Locate the cell with the specified text and output its [x, y] center coordinate. 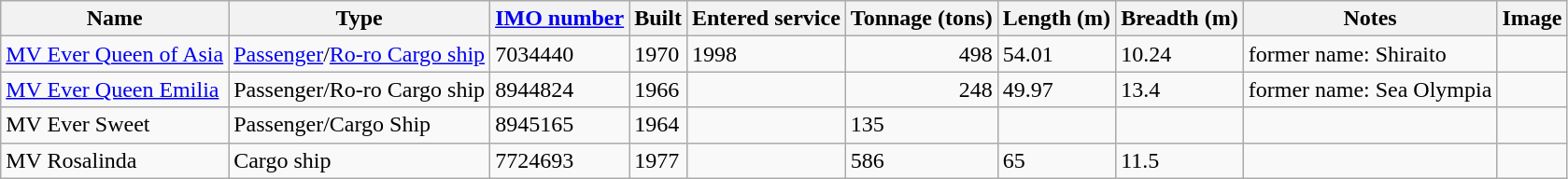
49.97 [1056, 89]
498 [921, 54]
586 [921, 160]
Built [658, 19]
Breadth (m) [1180, 19]
IMO number [560, 19]
11.5 [1180, 160]
135 [921, 125]
7724693 [560, 160]
1966 [658, 89]
1964 [658, 125]
MV Ever Queen Emilia [115, 89]
Cargo ship [360, 160]
Type [360, 19]
8944824 [560, 89]
Length (m) [1056, 19]
Passenger/Cargo Ship [360, 125]
former name: Sea Olympia [1370, 89]
MV Ever Sweet [115, 125]
13.4 [1180, 89]
Notes [1370, 19]
1998 [766, 54]
1977 [658, 160]
10.24 [1180, 54]
Image [1532, 19]
7034440 [560, 54]
Name [115, 19]
MV Rosalinda [115, 160]
Tonnage (tons) [921, 19]
65 [1056, 160]
Entered service [766, 19]
1970 [658, 54]
8945165 [560, 125]
54.01 [1056, 54]
248 [921, 89]
former name: Shiraito [1370, 54]
MV Ever Queen of Asia [115, 54]
